Return [x, y] of the center of cell containing provided text 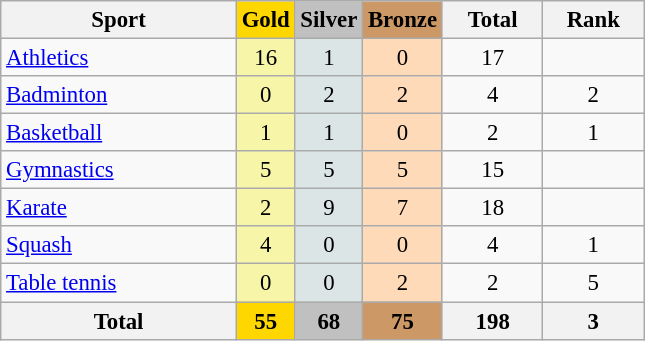
Silver [329, 20]
Athletics [119, 58]
16 [266, 58]
17 [492, 58]
18 [492, 208]
Gymnastics [119, 170]
15 [492, 170]
Bronze [403, 20]
Badminton [119, 95]
Gold [266, 20]
Rank [594, 20]
Sport [119, 20]
3 [594, 321]
9 [329, 208]
Basketball [119, 133]
55 [266, 321]
75 [403, 321]
Karate [119, 208]
198 [492, 321]
Table tennis [119, 283]
Squash [119, 245]
68 [329, 321]
7 [403, 208]
